Find where the given text appears and provide that cell's center as [x, y] coordinate. 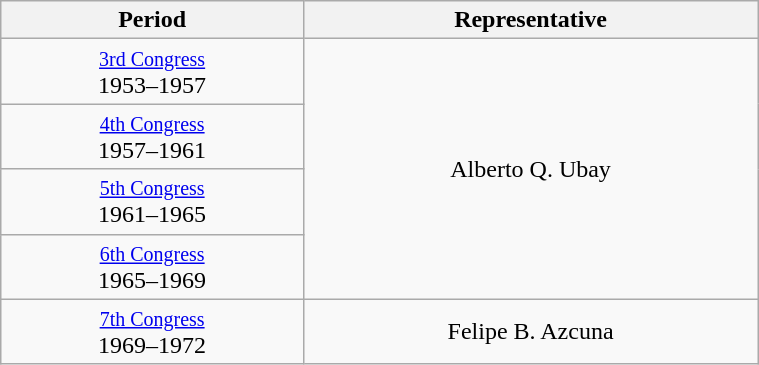
Felipe B. Azcuna [530, 332]
5th Congress1961–1965 [152, 202]
7th Congress1969–1972 [152, 332]
3rd Congress1953–1957 [152, 72]
Representative [530, 20]
4th Congress1957–1961 [152, 136]
6th Congress1965–1969 [152, 266]
Alberto Q. Ubay [530, 169]
Period [152, 20]
